Provide the (X, Y) coordinate of the cell's center where the given text is located.  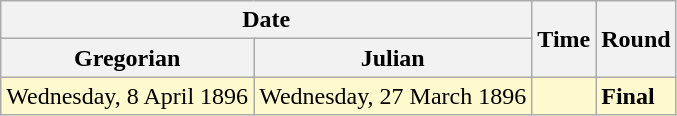
Gregorian (128, 58)
Round (636, 39)
Time (564, 39)
Final (636, 96)
Date (266, 20)
Julian (393, 58)
Wednesday, 27 March 1896 (393, 96)
Wednesday, 8 April 1896 (128, 96)
